Return the (X, Y) coordinate for the center point of the cell that contains the specified text.  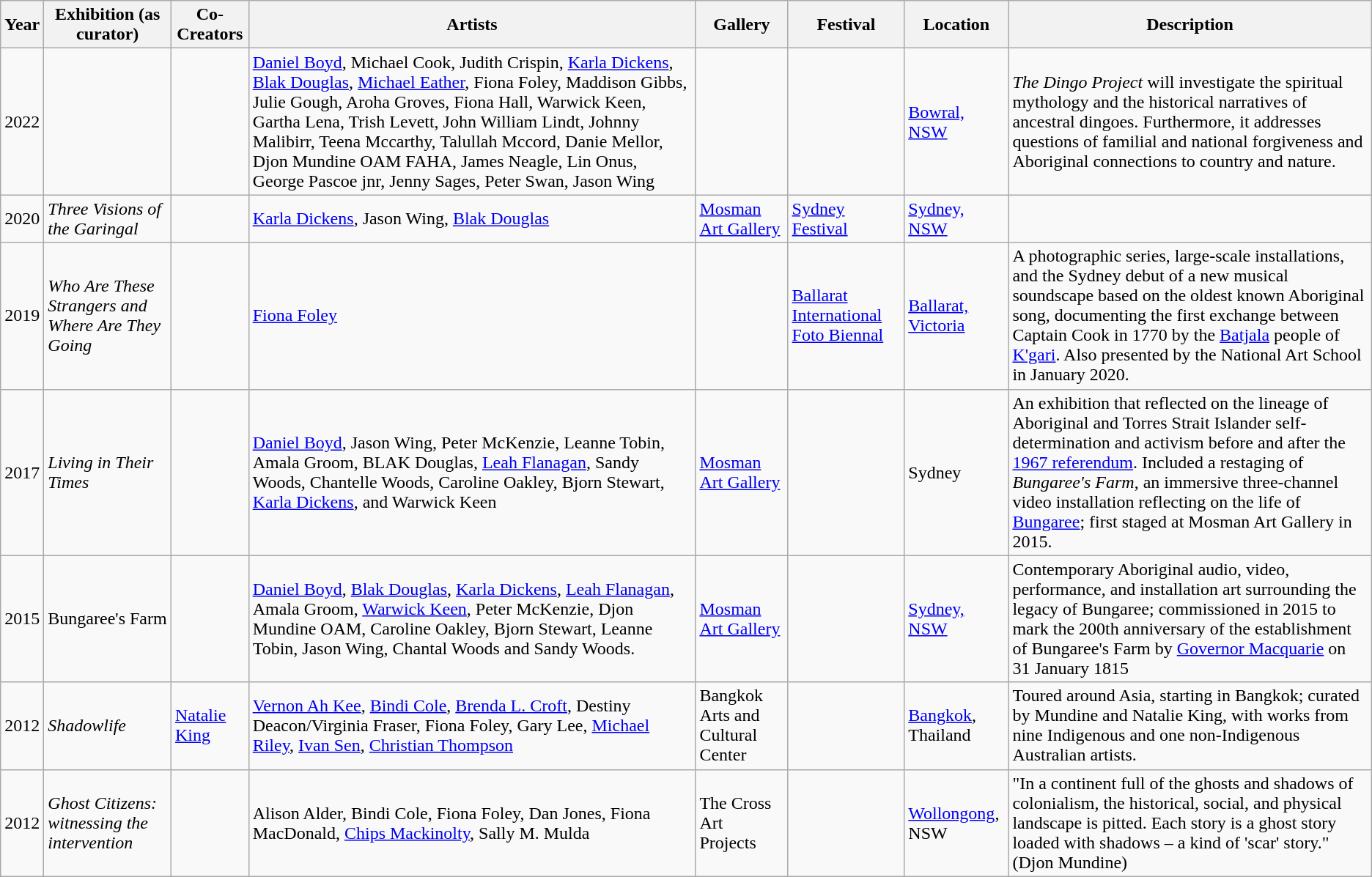
Wollongong, NSW (956, 823)
2015 (22, 618)
Bungaree's Farm (108, 618)
2017 (22, 472)
Ballarat International Foto Biennal (846, 316)
Ghost Citizens: witnessing the intervention (108, 823)
Artists (472, 25)
Bangkok, Thailand (956, 725)
Shadowlife (108, 725)
Alison Alder, Bindi Cole, Fiona Foley, Dan Jones, Fiona MacDonald, Chips Mackinolty, Sally M. Mulda (472, 823)
Natalie King (210, 725)
Who Are These Strangers and Where Are They Going (108, 316)
The Cross Art Projects (742, 823)
Sydney Festival (846, 218)
Sydney (956, 472)
2020 (22, 218)
Festival (846, 25)
Gallery (742, 25)
Description (1190, 25)
Bowral, NSW (956, 122)
Vernon Ah Kee, Bindi Cole, Brenda L. Croft, Destiny Deacon/Virginia Fraser, Fiona Foley, Gary Lee, Michael Riley, Ivan Sen, Christian Thompson (472, 725)
Bangkok Arts and Cultural Center (742, 725)
Ballarat, Victoria (956, 316)
Location (956, 25)
Exhibition (as curator) (108, 25)
Karla Dickens, Jason Wing, Blak Douglas (472, 218)
Three Visions of the Garingal (108, 218)
2019 (22, 316)
Co-Creators (210, 25)
Year (22, 25)
Living in Their Times (108, 472)
2022 (22, 122)
Fiona Foley (472, 316)
